Return [X, Y] of the center of cell containing provided text 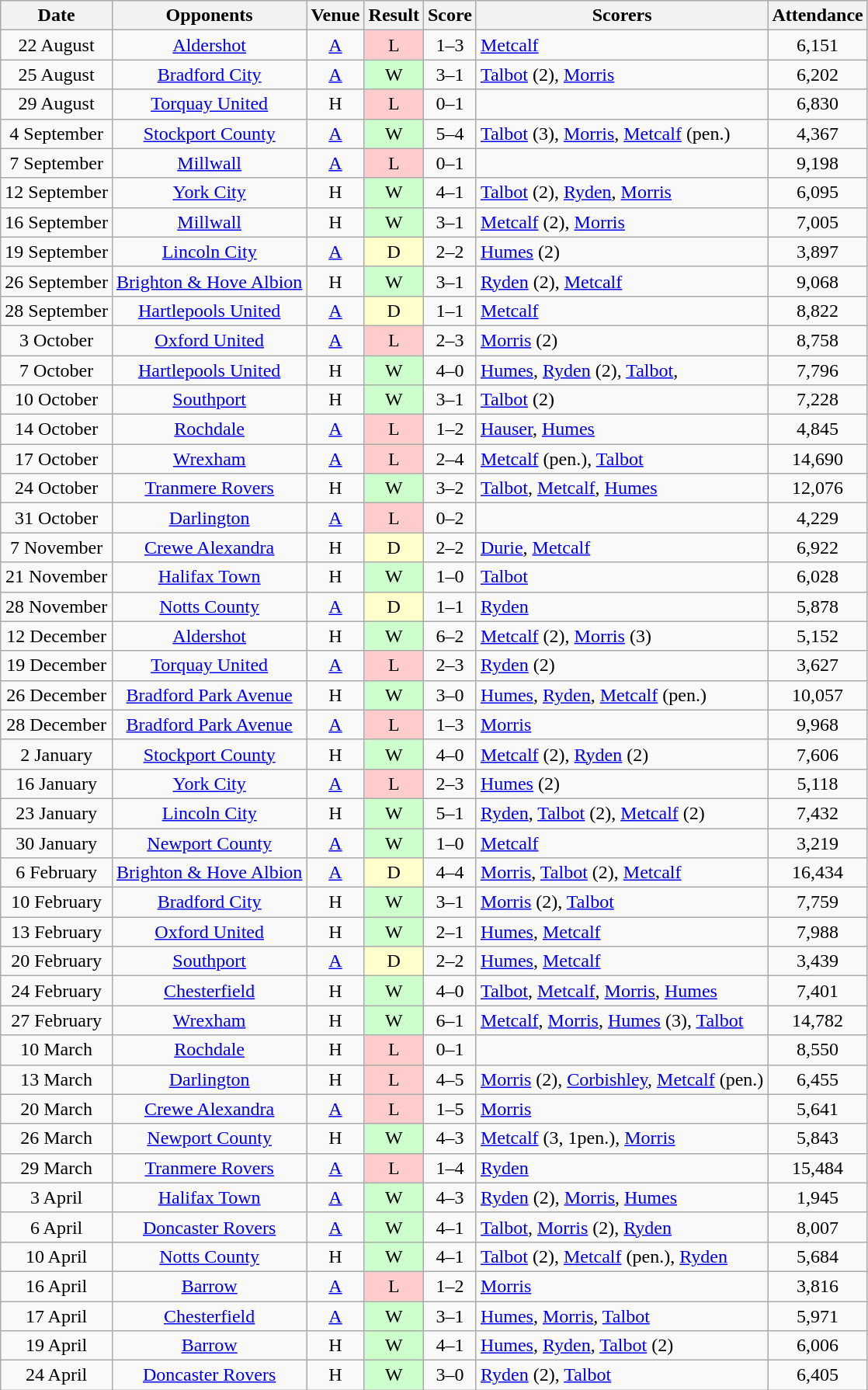
24 October [57, 488]
17 October [57, 459]
8,007 [818, 1227]
6 February [57, 873]
Talbot (2), Metcalf (pen.), Ryden [621, 1256]
16 April [57, 1286]
30 January [57, 843]
8,822 [818, 311]
Metcalf, Morris, Humes (3), Talbot [621, 1020]
27 February [57, 1020]
14 October [57, 429]
10 March [57, 1050]
4,229 [818, 518]
28 September [57, 311]
Humes, Ryden, Metcalf (pen.) [621, 695]
8,550 [818, 1050]
Talbot, Morris (2), Ryden [621, 1227]
10 April [57, 1256]
Opponents [209, 16]
5,118 [818, 784]
5,843 [818, 1138]
3 October [57, 340]
Score [450, 16]
6–2 [450, 636]
6,151 [818, 45]
29 August [57, 104]
7 September [57, 163]
13 March [57, 1079]
15,484 [818, 1168]
Morris (2), Corbishley, Metcalf (pen.) [621, 1079]
7 November [57, 547]
9,968 [818, 725]
Result [394, 16]
12 September [57, 193]
Morris (2) [621, 340]
Venue [335, 16]
Humes, Morris, Talbot [621, 1316]
20 February [57, 961]
7 October [57, 370]
2–1 [450, 932]
2 January [57, 754]
Talbot (3), Morris, Metcalf (pen.) [621, 134]
4,845 [818, 429]
12,076 [818, 488]
Hauser, Humes [621, 429]
21 November [57, 577]
4 September [57, 134]
Humes, Ryden (2), Talbot, [621, 370]
24 February [57, 991]
12 December [57, 636]
19 December [57, 665]
Attendance [818, 16]
Durie, Metcalf [621, 547]
5–4 [450, 134]
6,006 [818, 1346]
20 March [57, 1109]
Scorers [621, 16]
28 November [57, 606]
3,439 [818, 961]
26 December [57, 695]
7,005 [818, 222]
6,830 [818, 104]
1,945 [818, 1197]
26 September [57, 281]
24 April [57, 1375]
Talbot (2) [621, 400]
4–4 [450, 873]
6,202 [818, 75]
7,606 [818, 754]
Morris (2), Talbot [621, 902]
Ryden (2), Morris, Humes [621, 1197]
Talbot (2), Morris [621, 75]
3 April [57, 1197]
10 February [57, 902]
1–5 [450, 1109]
16 September [57, 222]
19 April [57, 1346]
5,684 [818, 1256]
Talbot [621, 577]
7,228 [818, 400]
4–5 [450, 1079]
Talbot, Metcalf, Morris, Humes [621, 991]
Metcalf (3, 1pen.), Morris [621, 1138]
28 December [57, 725]
3,897 [818, 252]
14,782 [818, 1020]
13 February [57, 932]
1–4 [450, 1168]
5–1 [450, 813]
Ryden (2), Talbot [621, 1375]
3–2 [450, 488]
6,028 [818, 577]
3,816 [818, 1286]
16,434 [818, 873]
7,401 [818, 991]
2–4 [450, 459]
19 September [57, 252]
Metcalf (pen.), Talbot [621, 459]
9,068 [818, 281]
4,367 [818, 134]
10,057 [818, 695]
6–1 [450, 1020]
5,971 [818, 1316]
7,988 [818, 932]
6,095 [818, 193]
0–2 [450, 518]
3,627 [818, 665]
7,759 [818, 902]
22 August [57, 45]
6,405 [818, 1375]
29 March [57, 1168]
14,690 [818, 459]
8,758 [818, 340]
6,922 [818, 547]
10 October [57, 400]
Ryden, Talbot (2), Metcalf (2) [621, 813]
17 April [57, 1316]
7,796 [818, 370]
25 August [57, 75]
3,219 [818, 843]
16 January [57, 784]
7,432 [818, 813]
Ryden (2), Metcalf [621, 281]
Metcalf (2), Morris (3) [621, 636]
6,455 [818, 1079]
5,878 [818, 606]
Ryden (2) [621, 665]
Metcalf (2), Morris [621, 222]
Morris, Talbot (2), Metcalf [621, 873]
31 October [57, 518]
9,198 [818, 163]
23 January [57, 813]
Humes, Ryden, Talbot (2) [621, 1346]
5,152 [818, 636]
Talbot (2), Ryden, Morris [621, 193]
5,641 [818, 1109]
Date [57, 16]
6 April [57, 1227]
Metcalf (2), Ryden (2) [621, 754]
26 March [57, 1138]
Talbot, Metcalf, Humes [621, 488]
